Find where the given text appears and provide that cell's center as [x, y] coordinate. 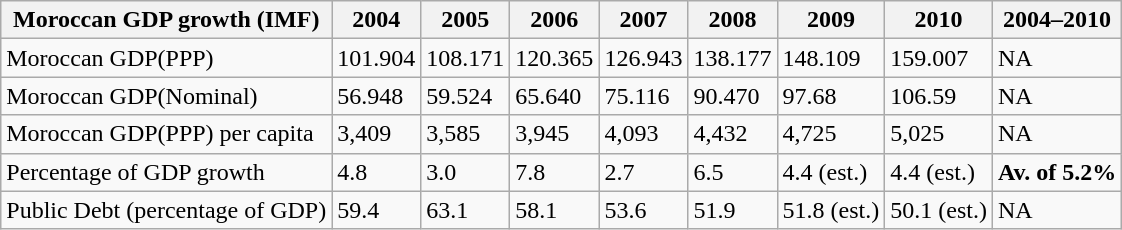
58.1 [554, 210]
90.470 [732, 96]
6.5 [732, 172]
101.904 [376, 58]
2006 [554, 20]
2.7 [644, 172]
2004 [376, 20]
120.365 [554, 58]
59.524 [466, 96]
2007 [644, 20]
50.1 (est.) [939, 210]
3,409 [376, 134]
2010 [939, 20]
59.4 [376, 210]
Moroccan GDP(PPP) per capita [166, 134]
126.943 [644, 58]
3.0 [466, 172]
2008 [732, 20]
108.171 [466, 58]
138.177 [732, 58]
4,093 [644, 134]
2009 [831, 20]
Av. of 5.2% [1056, 172]
5,025 [939, 134]
4.8 [376, 172]
3,945 [554, 134]
3,585 [466, 134]
106.59 [939, 96]
7.8 [554, 172]
Percentage of GDP growth [166, 172]
63.1 [466, 210]
2005 [466, 20]
4,432 [732, 134]
51.9 [732, 210]
Public Debt (percentage of GDP) [166, 210]
97.68 [831, 96]
159.007 [939, 58]
2004–2010 [1056, 20]
51.8 (est.) [831, 210]
Moroccan GDP(PPP) [166, 58]
65.640 [554, 96]
4,725 [831, 134]
53.6 [644, 210]
56.948 [376, 96]
75.116 [644, 96]
148.109 [831, 58]
Moroccan GDP(Nominal) [166, 96]
Moroccan GDP growth (IMF) [166, 20]
